Search for the cell housing the specified text and yield its (X, Y) center coordinate. 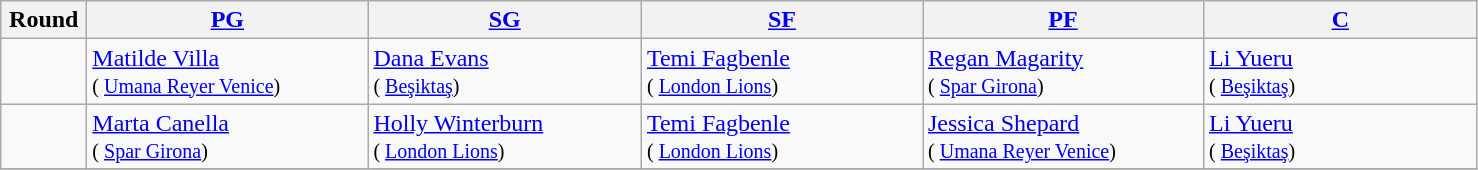
SG (505, 20)
Matilde Villa( Umana Reyer Venice) (228, 72)
Jessica Shepard( Umana Reyer Venice) (1062, 136)
Marta Canella( Spar Girona) (228, 136)
Regan Magarity( Spar Girona) (1062, 72)
PG (228, 20)
C (1341, 20)
SF (782, 20)
Dana Evans( Beşiktaş) (505, 72)
PF (1062, 20)
Holly Winterburn( London Lions) (505, 136)
Round (44, 20)
